Return the (X, Y) coordinate for the center point of the cell that contains the specified text.  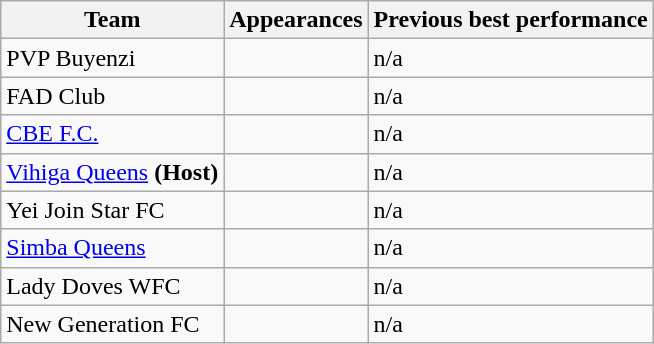
Lady Doves WFC (112, 286)
CBE F.C. (112, 134)
Previous best performance (510, 20)
PVP Buyenzi (112, 58)
New Generation FC (112, 324)
FAD Club (112, 96)
Yei Join Star FC (112, 210)
Vihiga Queens (Host) (112, 172)
Simba Queens (112, 248)
Team (112, 20)
Appearances (296, 20)
